Return the (x, y) coordinate for the center point of the cell that contains the specified text.  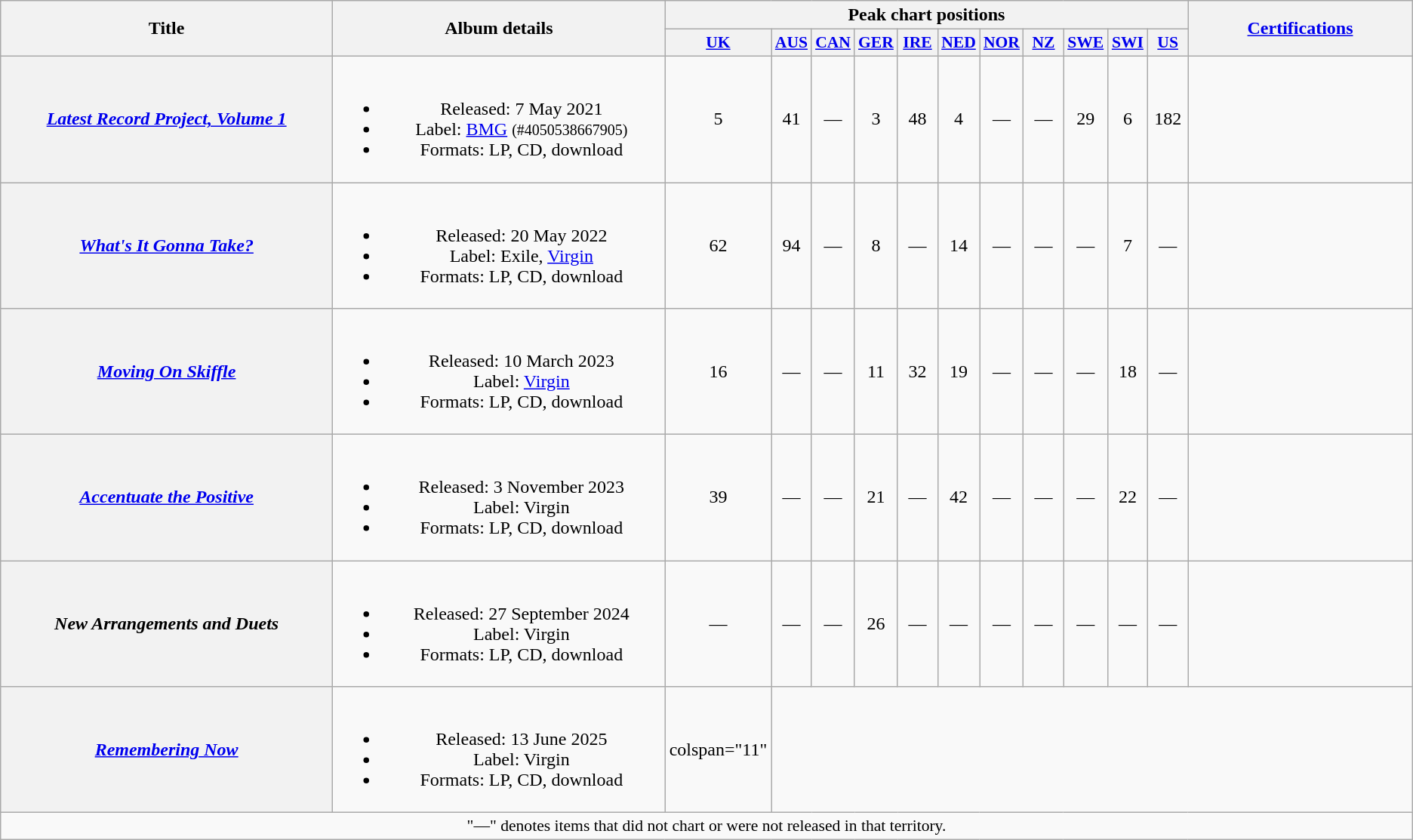
22 (1128, 498)
AUS (791, 43)
UK (719, 43)
New Arrangements and Duets (167, 623)
32 (918, 371)
NED (959, 43)
Released: 7 May 2021Label: BMG (#4050538667905)Formats: LP, CD, download (500, 119)
8 (876, 246)
14 (959, 246)
5 (719, 119)
Released: 13 June 2025Label: VirginFormats: LP, CD, download (500, 750)
16 (719, 371)
colspan="11" (719, 750)
4 (959, 119)
41 (791, 119)
Peak chart positions (927, 15)
IRE (918, 43)
19 (959, 371)
Moving On Skiffle (167, 371)
29 (1085, 119)
US (1168, 43)
Accentuate the Positive (167, 498)
Released: 27 September 2024Label: VirginFormats: LP, CD, download (500, 623)
11 (876, 371)
NZ (1043, 43)
18 (1128, 371)
Certifications (1300, 29)
Released: 10 March 2023Label: VirginFormats: LP, CD, download (500, 371)
Title (167, 29)
"—" denotes items that did not chart or were not released in that territory. (706, 826)
182 (1168, 119)
42 (959, 498)
3 (876, 119)
39 (719, 498)
GER (876, 43)
21 (876, 498)
SWI (1128, 43)
26 (876, 623)
NOR (1002, 43)
Remembering Now (167, 750)
6 (1128, 119)
What's It Gonna Take? (167, 246)
Released: 3 November 2023Label: VirginFormats: LP, CD, download (500, 498)
7 (1128, 246)
Released: 20 May 2022Label: Exile, VirginFormats: LP, CD, download (500, 246)
Album details (500, 29)
Latest Record Project, Volume 1 (167, 119)
48 (918, 119)
62 (719, 246)
94 (791, 246)
CAN (833, 43)
SWE (1085, 43)
